Extract the [x, y] coordinate from the center of the cell holding the provided text.  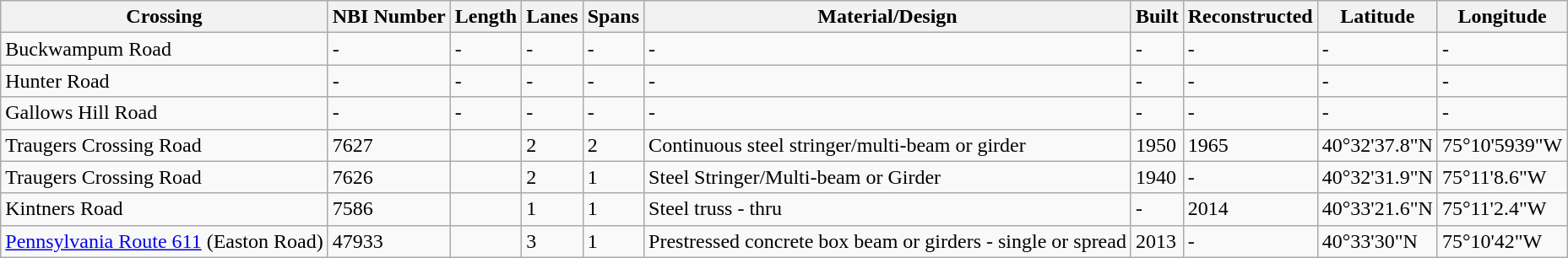
40°33'30"N [1377, 241]
3 [552, 241]
7627 [388, 145]
75°11'8.6"W [1501, 177]
7626 [388, 177]
Gallows Hill Road [164, 113]
Steel truss - thru [888, 209]
40°32'37.8"N [1377, 145]
75°10'5939"W [1501, 145]
Steel Stringer/Multi-beam or Girder [888, 177]
40°33'21.6"N [1377, 209]
Length [486, 17]
75°11'2.4"W [1501, 209]
Reconstructed [1250, 17]
Pennsylvania Route 611 (Easton Road) [164, 241]
2014 [1250, 209]
2013 [1157, 241]
Longitude [1501, 17]
7586 [388, 209]
Latitude [1377, 17]
Lanes [552, 17]
1950 [1157, 145]
Continuous steel stringer/multi-beam or girder [888, 145]
1940 [1157, 177]
NBI Number [388, 17]
Kintners Road [164, 209]
Crossing [164, 17]
Buckwampum Road [164, 49]
40°32'31.9"N [1377, 177]
1965 [1250, 145]
75°10'42"W [1501, 241]
Hunter Road [164, 81]
Built [1157, 17]
Prestressed concrete box beam or girders - single or spread [888, 241]
Spans [613, 17]
47933 [388, 241]
Material/Design [888, 17]
